Pinpoint the cell where the given text exists, returning its (x, y) midpoint coordinate. 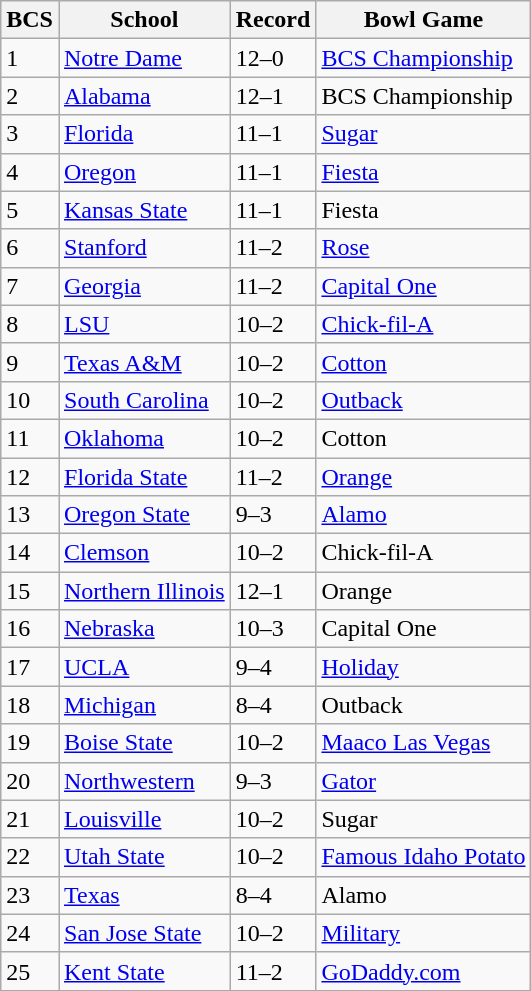
18 (30, 705)
GoDaddy.com (424, 971)
Boise State (144, 743)
Texas (144, 895)
Louisville (144, 819)
South Carolina (144, 400)
4 (30, 172)
9–4 (273, 667)
Kansas State (144, 210)
10–3 (273, 629)
Texas A&M (144, 362)
Gator (424, 781)
Northern Illinois (144, 591)
Florida State (144, 477)
Rose (424, 248)
6 (30, 248)
15 (30, 591)
Famous Idaho Potato (424, 857)
23 (30, 895)
Michigan (144, 705)
11 (30, 438)
Oregon State (144, 515)
5 (30, 210)
24 (30, 933)
UCLA (144, 667)
21 (30, 819)
19 (30, 743)
Georgia (144, 286)
17 (30, 667)
22 (30, 857)
3 (30, 134)
13 (30, 515)
Utah State (144, 857)
12–0 (273, 58)
9 (30, 362)
Oklahoma (144, 438)
7 (30, 286)
Record (273, 20)
Nebraska (144, 629)
20 (30, 781)
Holiday (424, 667)
1 (30, 58)
School (144, 20)
BCS (30, 20)
25 (30, 971)
San Jose State (144, 933)
Florida (144, 134)
12 (30, 477)
14 (30, 553)
Alabama (144, 96)
LSU (144, 324)
Military (424, 933)
8 (30, 324)
Clemson (144, 553)
Stanford (144, 248)
16 (30, 629)
Northwestern (144, 781)
2 (30, 96)
Bowl Game (424, 20)
10 (30, 400)
Oregon (144, 172)
Maaco Las Vegas (424, 743)
Kent State (144, 971)
Notre Dame (144, 58)
